Return the (X, Y) coordinate for the center point of the cell that contains the specified text.  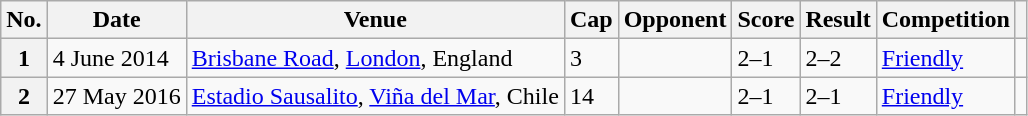
Result (838, 20)
Score (766, 20)
Brisbane Road, London, England (375, 58)
Cap (591, 20)
4 June 2014 (116, 58)
Estadio Sausalito, Viña del Mar, Chile (375, 96)
27 May 2016 (116, 96)
Opponent (675, 20)
14 (591, 96)
1 (24, 58)
2 (24, 96)
Date (116, 20)
Competition (946, 20)
No. (24, 20)
Venue (375, 20)
3 (591, 58)
2–2 (838, 58)
